For the text-containing cell, return its midpoint in (x, y) coordinate format. 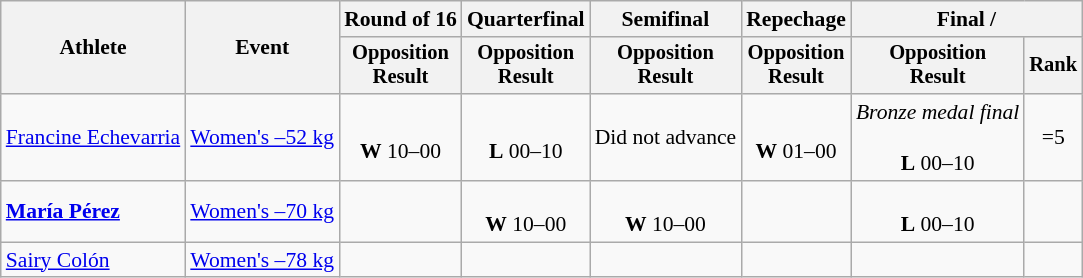
Bronze medal finalL 00–10 (938, 138)
Athlete (94, 48)
Sairy Colón (94, 260)
Rank (1053, 66)
=5 (1053, 138)
Round of 16 (400, 19)
Event (262, 48)
María Pérez (94, 212)
Repechage (796, 19)
Quarterfinal (526, 19)
Women's –52 kg (262, 138)
W 01–00 (796, 138)
Semifinal (666, 19)
Did not advance (666, 138)
Women's –78 kg (262, 260)
Francine Echevarria (94, 138)
Final / (966, 19)
Women's –70 kg (262, 212)
